Provide the [x, y] coordinate of the cell's center where the given text is located.  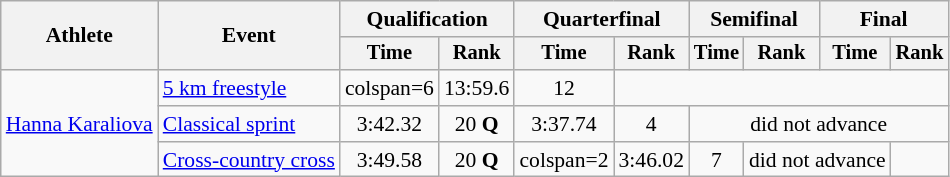
Hanna Karaliova [80, 124]
13:59.6 [476, 88]
did not advance [818, 124]
Athlete [80, 36]
Semifinal [754, 19]
5 km freestyle [249, 88]
Quarterfinal [602, 19]
20 Q [476, 124]
3:42.32 [390, 124]
4 [652, 124]
3:37.74 [564, 124]
Qualification [428, 19]
Final [884, 19]
Classical sprint [249, 124]
colspan=6 [390, 88]
Event [249, 36]
12 [564, 88]
